Detect which cell encompasses the target text, then output its (X, Y) center coordinate. 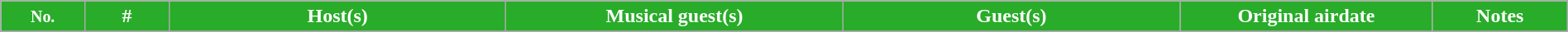
Host(s) (337, 16)
Guest(s) (1011, 16)
No. (43, 16)
Original airdate (1307, 16)
Musical guest(s) (675, 16)
# (127, 16)
Notes (1500, 16)
